Provide the (X, Y) coordinate of the cell's center where the given text is located.  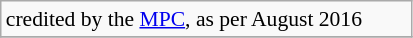
credited by the MPC, as per August 2016 (206, 19)
